From the cell containing the given text, extract its center point as (X, Y) coordinate. 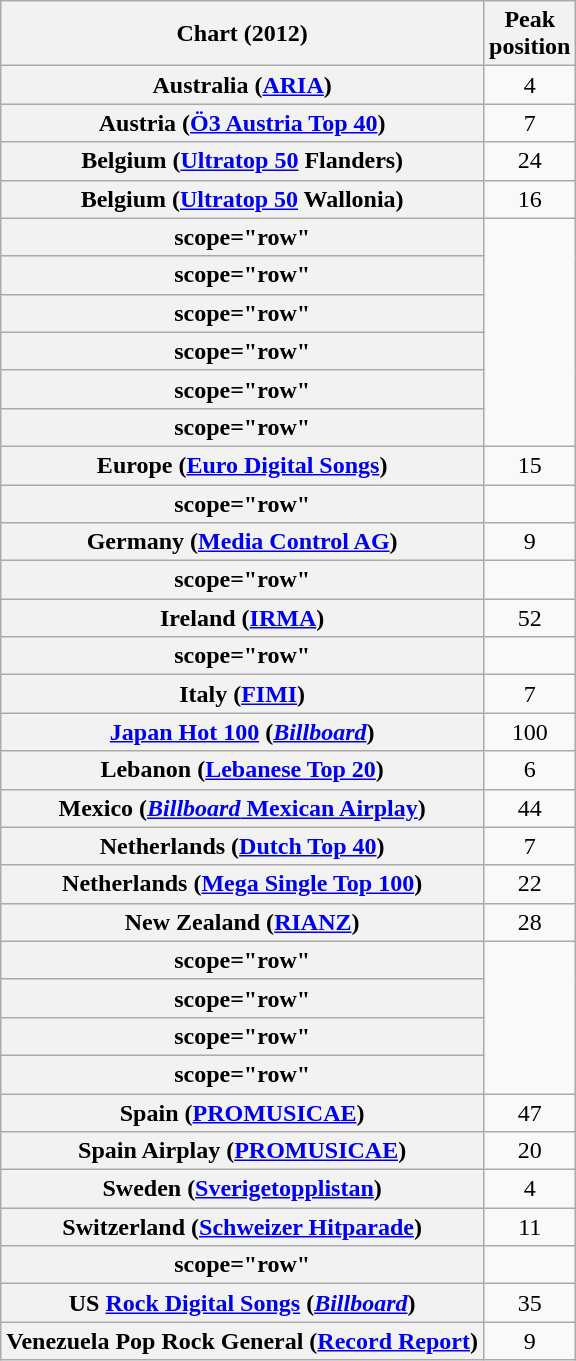
28 (530, 922)
Europe (Euro Digital Songs) (242, 465)
20 (530, 1151)
Spain (PROMUSICAE) (242, 1113)
Austria (Ö3 Austria Top 40) (242, 123)
Peakposition (530, 34)
11 (530, 1227)
Chart (2012) (242, 34)
6 (530, 770)
Germany (Media Control AG) (242, 542)
Switzerland (Schweizer Hitparade) (242, 1227)
22 (530, 884)
100 (530, 732)
Venezuela Pop Rock General (Record Report) (242, 1341)
Netherlands (Mega Single Top 100) (242, 884)
US Rock Digital Songs (Billboard) (242, 1303)
Australia (ARIA) (242, 85)
Mexico (Billboard Mexican Airplay) (242, 808)
52 (530, 618)
New Zealand (RIANZ) (242, 922)
24 (530, 161)
15 (530, 465)
Japan Hot 100 (Billboard) (242, 732)
Netherlands (Dutch Top 40) (242, 846)
Belgium (Ultratop 50 Wallonia) (242, 199)
Lebanon (Lebanese Top 20) (242, 770)
16 (530, 199)
35 (530, 1303)
Italy (FIMI) (242, 694)
Spain Airplay (PROMUSICAE) (242, 1151)
Belgium (Ultratop 50 Flanders) (242, 161)
Ireland (IRMA) (242, 618)
Sweden (Sverigetopplistan) (242, 1189)
44 (530, 808)
47 (530, 1113)
